Capture the cell that displays the provided text and extract its [x, y] central coordinate. 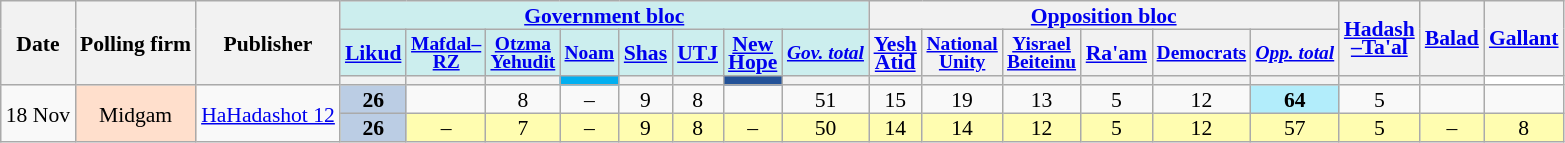
Hadash–Ta'al [1380, 38]
Opposition bloc [1104, 15]
Shas [646, 52]
Publisher [268, 43]
57 [1295, 128]
Democrats [1202, 52]
Government bloc [604, 15]
7 [523, 128]
HaHadashot 12 [268, 114]
18 Nov [38, 114]
15 [896, 100]
UTJ [698, 52]
YeshAtid [896, 52]
NationalUnity [962, 52]
Gallant [1524, 38]
64 [1295, 100]
Mafdal–RZ [446, 52]
Polling firm [136, 43]
Date [38, 43]
NewHope [752, 52]
50 [825, 128]
51 [825, 100]
Opp. total [1295, 52]
19 [962, 100]
Likud [374, 52]
13 [1041, 100]
OtzmaYehudit [523, 52]
Midgam [136, 114]
Noam [590, 52]
YisraelBeiteinu [1041, 52]
Balad [1452, 38]
Ra'am [1116, 52]
Gov. total [825, 52]
